Determine the [x, y] coordinate at the center of the cell enclosing the given text.  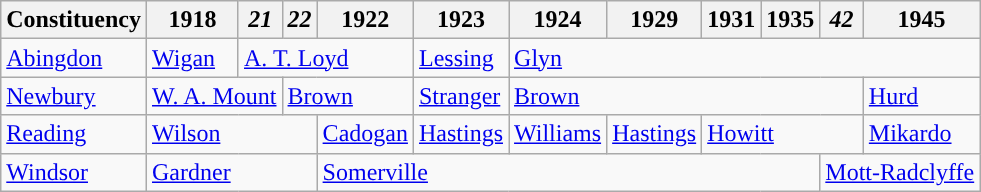
1945 [921, 20]
1923 [460, 20]
1922 [365, 20]
22 [300, 20]
1935 [790, 20]
Wigan [192, 58]
W. A. Mount [214, 96]
1931 [732, 20]
Wilson [232, 134]
Gardner [232, 172]
1929 [654, 20]
Williams [558, 134]
1924 [558, 20]
Mikardo [921, 134]
Mott-Radclyffe [900, 172]
1918 [192, 20]
Windsor [74, 172]
Stranger [460, 96]
Constituency [74, 20]
Cadogan [365, 134]
Lessing [460, 58]
Somerville [568, 172]
Newbury [74, 96]
Glyn [744, 58]
Abingdon [74, 58]
42 [842, 20]
21 [260, 20]
Reading [74, 134]
Howitt [783, 134]
A. T. Loyd [326, 58]
Hurd [921, 96]
